Locate the cell with the specified text and output its [x, y] center coordinate. 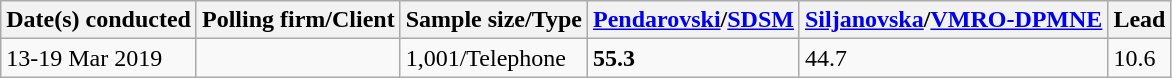
13-19 Mar 2019 [99, 58]
1,001/Telephone [494, 58]
Sample size/Type [494, 20]
Polling firm/Client [298, 20]
Date(s) conducted [99, 20]
Siljanovska/VMRO-DPMNE [953, 20]
Pendarovski/SDSM [693, 20]
10.6 [1140, 58]
44.7 [953, 58]
55.3 [693, 58]
Lead [1140, 20]
